Capture the cell that displays the provided text and extract its [x, y] central coordinate. 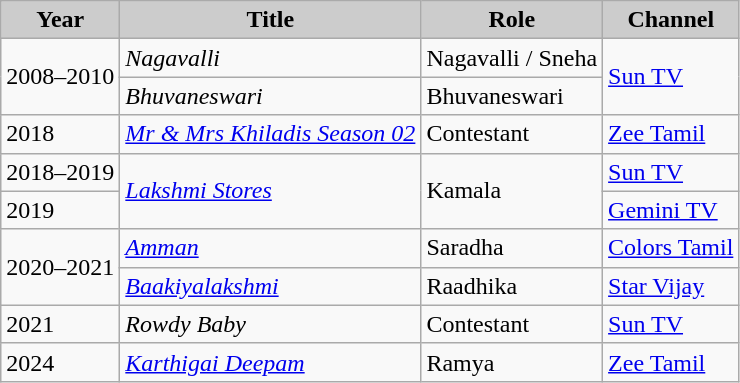
Rowdy Baby [270, 324]
Mr & Mrs Khiladis Season 02 [270, 134]
2018–2019 [60, 172]
2020–2021 [60, 267]
Kamala [512, 191]
Title [270, 20]
2021 [60, 324]
2024 [60, 362]
Star Vijay [671, 286]
Baakiyalakshmi [270, 286]
2018 [60, 134]
Role [512, 20]
Gemini TV [671, 210]
Raadhika [512, 286]
Nagavalli / Sneha [512, 58]
2019 [60, 210]
Lakshmi Stores [270, 191]
Ramya [512, 362]
Amman [270, 248]
Colors Tamil [671, 248]
Year [60, 20]
Saradha [512, 248]
2008–2010 [60, 77]
Channel [671, 20]
Nagavalli [270, 58]
Karthigai Deepam [270, 362]
